Search for the cell housing the specified text and yield its [X, Y] center coordinate. 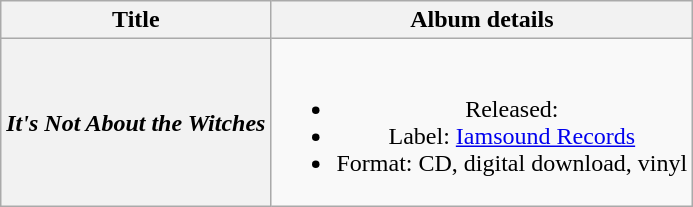
Album details [482, 20]
Title [136, 20]
Released: Label: Iamsound RecordsFormat: CD, digital download, vinyl [482, 122]
It's Not About the Witches [136, 122]
